Capture the cell that displays the provided text and extract its (x, y) central coordinate. 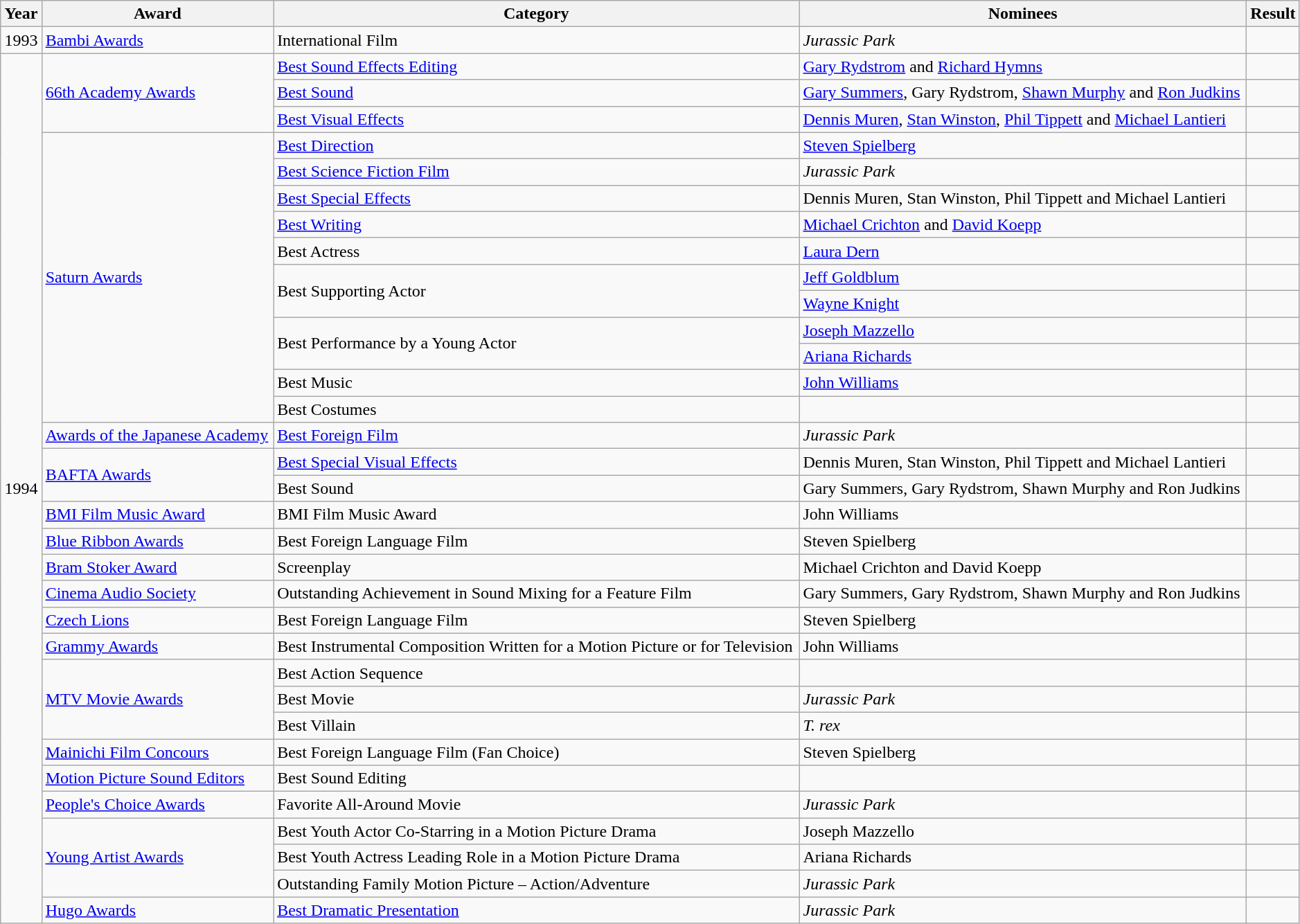
Best Actress (536, 251)
Best Science Fiction Film (536, 172)
Best Foreign Language Film (Fan Choice) (536, 752)
Best Movie (536, 699)
Best Action Sequence (536, 673)
Best Writing (536, 224)
T. rex (1022, 725)
Outstanding Achievement in Sound Mixing for a Feature Film (536, 594)
Best Supporting Actor (536, 290)
Best Youth Actress Leading Role in a Motion Picture Drama (536, 858)
Hugo Awards (157, 910)
MTV Movie Awards (157, 699)
Blue Ribbon Awards (157, 541)
Outstanding Family Motion Picture – Action/Adventure (536, 884)
Best Foreign Film (536, 436)
Jeff Goldblum (1022, 277)
Result (1273, 14)
Best Special Effects (536, 198)
Awards of the Japanese Academy (157, 436)
Best Visual Effects (536, 119)
Best Special Visual Effects (536, 462)
Year (21, 14)
Favorite All-Around Movie (536, 805)
Best Youth Actor Co-Starring in a Motion Picture Drama (536, 831)
Grammy Awards (157, 646)
Nominees (1022, 14)
Czech Lions (157, 620)
1994 (21, 488)
Best Sound Editing (536, 779)
International Film (536, 40)
Best Costumes (536, 409)
Wayne Knight (1022, 303)
Gary Rydstrom and Richard Hymns (1022, 66)
Mainichi Film Concours (157, 752)
Best Direction (536, 145)
Best Instrumental Composition Written for a Motion Picture or for Television (536, 646)
Cinema Audio Society (157, 594)
People's Choice Awards (157, 805)
Laura Dern (1022, 251)
66th Academy Awards (157, 93)
Best Dramatic Presentation (536, 910)
Bambi Awards (157, 40)
Best Performance by a Young Actor (536, 344)
Young Artist Awards (157, 858)
BAFTA Awards (157, 475)
Screenplay (536, 567)
Motion Picture Sound Editors (157, 779)
Bram Stoker Award (157, 567)
Best Music (536, 383)
Best Sound Effects Editing (536, 66)
1993 (21, 40)
Award (157, 14)
Best Villain (536, 725)
Category (536, 14)
Saturn Awards (157, 277)
